Return [x, y] of the center of cell containing provided text 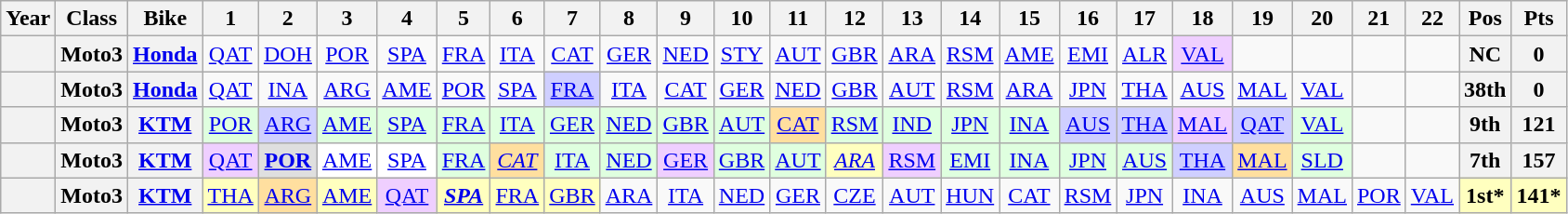
3 [346, 19]
7 [572, 19]
4 [407, 19]
ALR [1144, 54]
20 [1322, 19]
8 [629, 19]
Bike [165, 19]
22 [1432, 19]
12 [855, 19]
17 [1144, 19]
Year [28, 19]
21 [1379, 19]
9th [1485, 125]
16 [1088, 19]
14 [970, 19]
11 [798, 19]
IND [912, 125]
CZE [855, 195]
9 [686, 19]
19 [1262, 19]
38th [1485, 89]
15 [1029, 19]
7th [1485, 160]
Pts [1538, 19]
13 [912, 19]
NC [1485, 54]
121 [1538, 125]
Pos [1485, 19]
6 [517, 19]
DOH [288, 54]
HUN [970, 195]
5 [464, 19]
10 [741, 19]
SLD [1322, 160]
STY [741, 54]
18 [1202, 19]
1st* [1485, 195]
157 [1538, 160]
Class [92, 19]
141* [1538, 195]
2 [288, 19]
1 [230, 19]
